Identify which cell holds the provided text, then report its [X, Y] central coordinate. 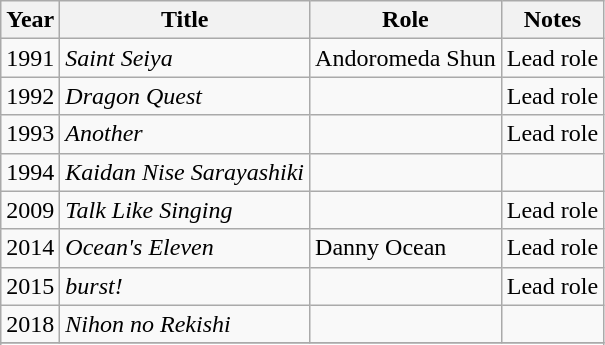
1992 [30, 96]
Danny Ocean [406, 248]
Another [185, 134]
2018 [30, 324]
Andoromeda Shun [406, 58]
1993 [30, 134]
2014 [30, 248]
Role [406, 20]
Kaidan Nise Sarayashiki [185, 172]
Saint Seiya [185, 58]
Nihon no Rekishi [185, 324]
2015 [30, 286]
1991 [30, 58]
Notes [552, 20]
Dragon Quest [185, 96]
Talk Like Singing [185, 210]
2009 [30, 210]
Ocean's Eleven [185, 248]
Year [30, 20]
burst! [185, 286]
1994 [30, 172]
Title [185, 20]
